Locate the cell with the specified text and output its (X, Y) center coordinate. 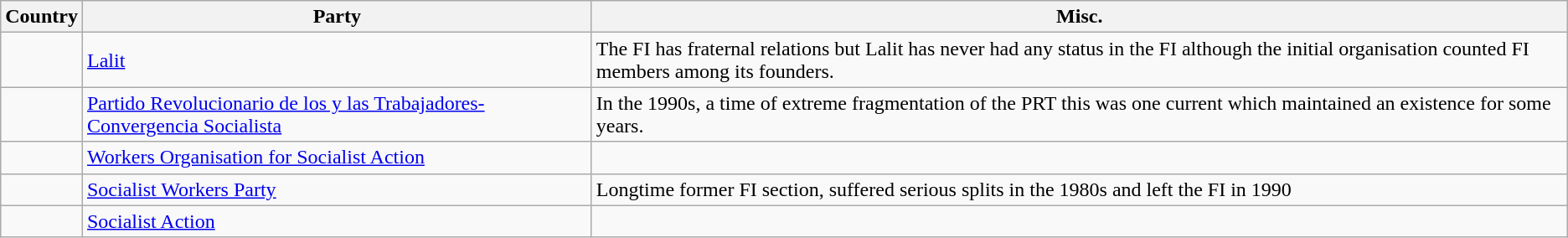
Socialist Action (337, 221)
Partido Revolucionario de los y las Trabajadores-Convergencia Socialista (337, 114)
The FI has fraternal relations but Lalit has never had any status in the FI although the initial organisation counted FI members among its founders. (1079, 60)
Longtime former FI section, suffered serious splits in the 1980s and left the FI in 1990 (1079, 189)
In the 1990s, a time of extreme fragmentation of the PRT this was one current which maintained an existence for some years. (1079, 114)
Lalit (337, 60)
Misc. (1079, 17)
Party (337, 17)
Country (42, 17)
Socialist Workers Party (337, 189)
Workers Organisation for Socialist Action (337, 158)
